For the text-containing cell, return its midpoint in [X, Y] coordinate format. 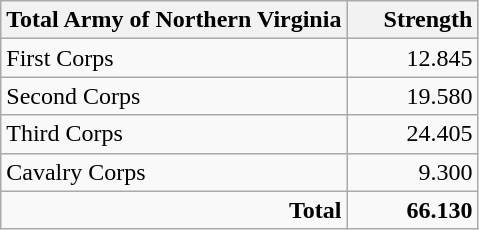
19.580 [412, 96]
Total [174, 210]
9.300 [412, 172]
Second Corps [174, 96]
24.405 [412, 134]
Strength [412, 20]
Third Corps [174, 134]
Cavalry Corps [174, 172]
First Corps [174, 58]
12.845 [412, 58]
66.130 [412, 210]
Total Army of Northern Virginia [174, 20]
